Return [x, y] of the center of cell containing provided text 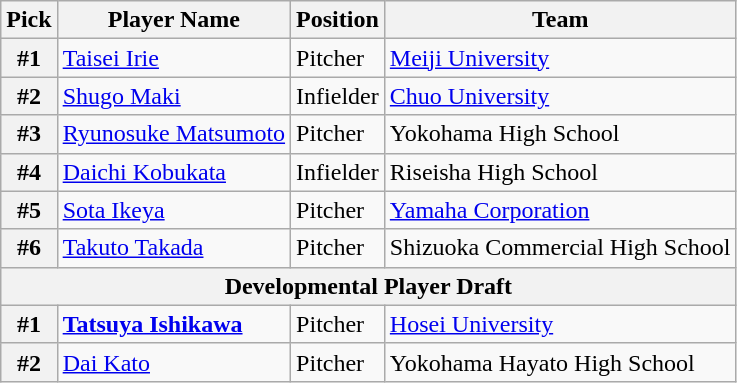
Sota Ikeya [174, 210]
#5 [29, 210]
Team [560, 20]
Meiji University [560, 58]
Tatsuya Ishikawa [174, 324]
Pick [29, 20]
Taisei Irie [174, 58]
#6 [29, 248]
Yokohama Hayato High School [560, 362]
Riseisha High School [560, 172]
Daichi Kobukata [174, 172]
Hosei University [560, 324]
#3 [29, 134]
#4 [29, 172]
Shugo Maki [174, 96]
Ryunosuke Matsumoto [174, 134]
Player Name [174, 20]
Chuo University [560, 96]
Takuto Takada [174, 248]
Shizuoka Commercial High School [560, 248]
Yokohama High School [560, 134]
Position [338, 20]
Yamaha Corporation [560, 210]
Developmental Player Draft [368, 286]
Dai Kato [174, 362]
